Locate the cell with the specified text and output its (x, y) center coordinate. 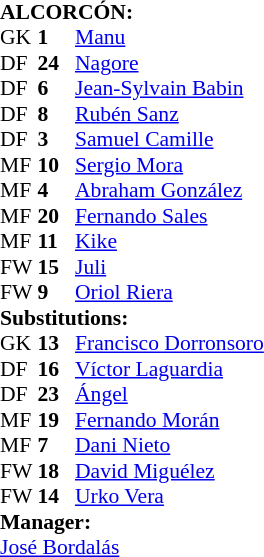
Sergio Mora (170, 165)
Manager: (132, 522)
7 (57, 445)
4 (57, 191)
Dani Nieto (170, 445)
Urko Vera (170, 497)
14 (57, 497)
19 (57, 420)
Abraham González (170, 191)
20 (57, 216)
18 (57, 471)
1 (57, 37)
Fernando Sales (170, 216)
8 (57, 114)
Jean-Sylvain Babin (170, 89)
24 (57, 63)
3 (57, 139)
6 (57, 89)
10 (57, 165)
Ángel (170, 395)
Fernando Morán (170, 420)
Substitutions: (132, 318)
Manu (170, 37)
Rubén Sanz (170, 114)
Francisco Dorronsoro (170, 343)
Oriol Riera (170, 293)
Nagore (170, 63)
15 (57, 267)
23 (57, 395)
Juli (170, 267)
Kike (170, 241)
Samuel Camille (170, 139)
David Miguélez (170, 471)
9 (57, 293)
11 (57, 241)
13 (57, 343)
Víctor Laguardia (170, 369)
16 (57, 369)
